From the cell containing the given text, extract its center point as (X, Y) coordinate. 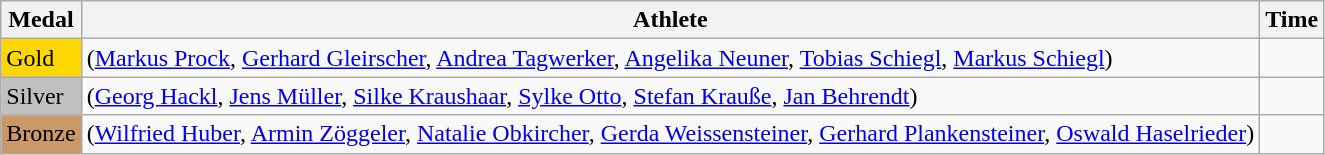
Bronze (41, 134)
Silver (41, 96)
Medal (41, 20)
Athlete (670, 20)
(Wilfried Huber, Armin Zöggeler, Natalie Obkircher, Gerda Weissensteiner, Gerhard Plankensteiner, Oswald Haselrieder) (670, 134)
(Georg Hackl, Jens Müller, Silke Kraushaar, Sylke Otto, Stefan Krauße, Jan Behrendt) (670, 96)
Gold (41, 58)
Time (1292, 20)
(Markus Prock, Gerhard Gleirscher, Andrea Tagwerker, Angelika Neuner, Tobias Schiegl, Markus Schiegl) (670, 58)
